Detect which cell encompasses the target text, then output its [x, y] center coordinate. 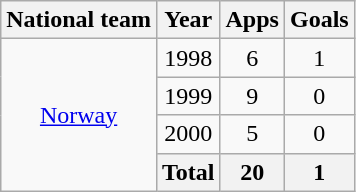
Goals [319, 20]
Apps [252, 20]
1998 [188, 58]
Norway [79, 115]
National team [79, 20]
5 [252, 134]
6 [252, 58]
2000 [188, 134]
1999 [188, 96]
Total [188, 172]
Year [188, 20]
9 [252, 96]
20 [252, 172]
